Identify which cell holds the provided text, then report its (X, Y) central coordinate. 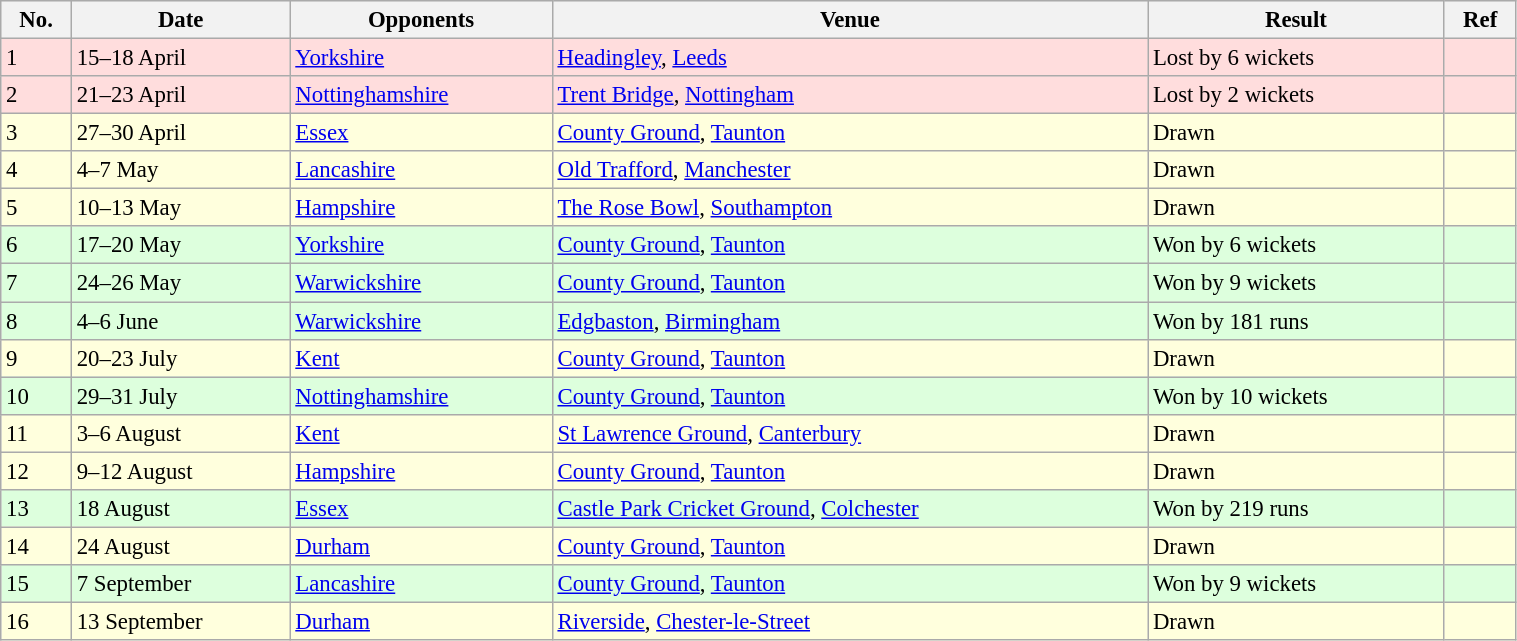
16 (36, 621)
Edgbaston, Birmingham (850, 321)
3–6 August (180, 433)
7 September (180, 584)
Lost by 6 wickets (1296, 58)
7 (36, 283)
Won by 219 runs (1296, 509)
9 (36, 358)
13 September (180, 621)
Castle Park Cricket Ground, Colchester (850, 509)
1 (36, 58)
11 (36, 433)
27–30 April (180, 133)
14 (36, 546)
Opponents (421, 20)
12 (36, 471)
6 (36, 245)
Ref (1480, 20)
3 (36, 133)
18 August (180, 509)
Won by 6 wickets (1296, 245)
Trent Bridge, Nottingham (850, 95)
20–23 July (180, 358)
2 (36, 95)
24–26 May (180, 283)
Lost by 2 wickets (1296, 95)
17–20 May (180, 245)
10–13 May (180, 208)
15–18 April (180, 58)
4 (36, 170)
Riverside, Chester-le-Street (850, 621)
29–31 July (180, 396)
Won by 10 wickets (1296, 396)
Old Trafford, Manchester (850, 170)
St Lawrence Ground, Canterbury (850, 433)
5 (36, 208)
15 (36, 584)
10 (36, 396)
Headingley, Leeds (850, 58)
The Rose Bowl, Southampton (850, 208)
Won by 181 runs (1296, 321)
24 August (180, 546)
4–6 June (180, 321)
Venue (850, 20)
13 (36, 509)
Result (1296, 20)
9–12 August (180, 471)
8 (36, 321)
No. (36, 20)
Date (180, 20)
21–23 April (180, 95)
4–7 May (180, 170)
